For the text-containing cell, return its midpoint in (x, y) coordinate format. 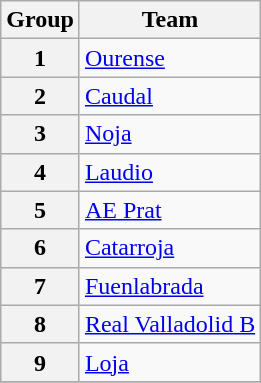
Group (40, 20)
9 (40, 362)
Noja (170, 134)
Fuenlabrada (170, 286)
AE Prat (170, 210)
8 (40, 324)
Laudio (170, 172)
5 (40, 210)
Ourense (170, 58)
Caudal (170, 96)
7 (40, 286)
4 (40, 172)
Team (170, 20)
1 (40, 58)
2 (40, 96)
Loja (170, 362)
6 (40, 248)
Real Valladolid B (170, 324)
3 (40, 134)
Catarroja (170, 248)
